Extract the (x, y) coordinate from the center of the cell holding the provided text.  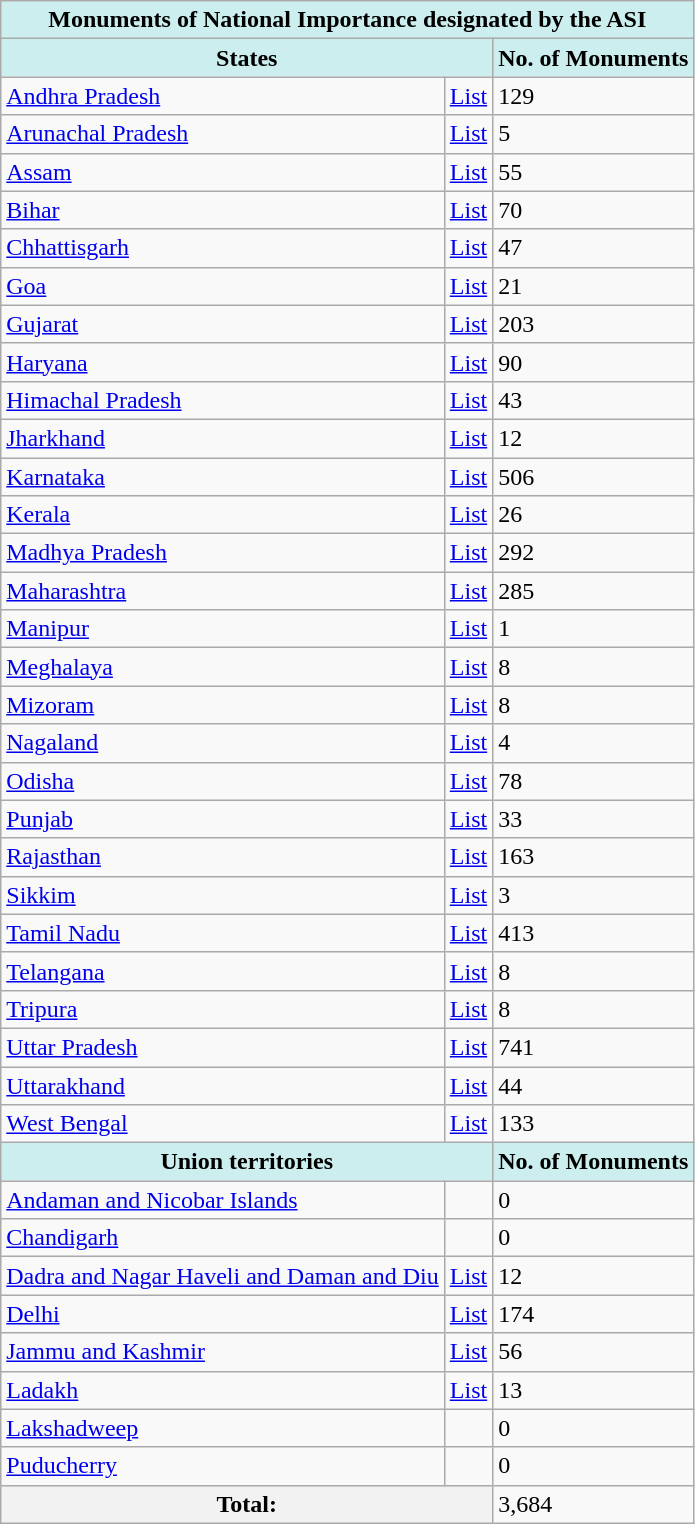
56 (594, 1352)
Manipur (223, 629)
Chhattisgarh (223, 248)
163 (594, 857)
Lakshadweep (223, 1428)
78 (594, 781)
133 (594, 1124)
Tamil Nadu (223, 933)
Sikkim (223, 895)
Delhi (223, 1314)
13 (594, 1390)
44 (594, 1085)
Meghalaya (223, 667)
Assam (223, 172)
3,684 (594, 1504)
Maharashtra (223, 591)
Union territories (247, 1162)
Punjab (223, 819)
Himachal Pradesh (223, 400)
741 (594, 1047)
Goa (223, 286)
26 (594, 515)
Chandigarh (223, 1238)
Andaman and Nicobar Islands (223, 1200)
Puducherry (223, 1466)
129 (594, 96)
Mizoram (223, 705)
90 (594, 362)
Andhra Pradesh (223, 96)
Telangana (223, 971)
292 (594, 553)
43 (594, 400)
Total: (247, 1504)
4 (594, 743)
West Bengal (223, 1124)
413 (594, 933)
33 (594, 819)
3 (594, 895)
21 (594, 286)
Bihar (223, 210)
203 (594, 324)
47 (594, 248)
Ladakh (223, 1390)
Arunachal Pradesh (223, 134)
Dadra and Nagar Haveli and Daman and Diu (223, 1276)
285 (594, 591)
1 (594, 629)
Jharkhand (223, 438)
Odisha (223, 781)
70 (594, 210)
Haryana (223, 362)
55 (594, 172)
Jammu and Kashmir (223, 1352)
174 (594, 1314)
506 (594, 477)
5 (594, 134)
Nagaland (223, 743)
Gujarat (223, 324)
Tripura (223, 1009)
Madhya Pradesh (223, 553)
Karnataka (223, 477)
Uttar Pradesh (223, 1047)
Monuments of National Importance designated by the ASI (348, 20)
States (247, 58)
Uttarakhand (223, 1085)
Rajasthan (223, 857)
Kerala (223, 515)
